Provide the (x, y) coordinate of the cell's center where the given text is located.  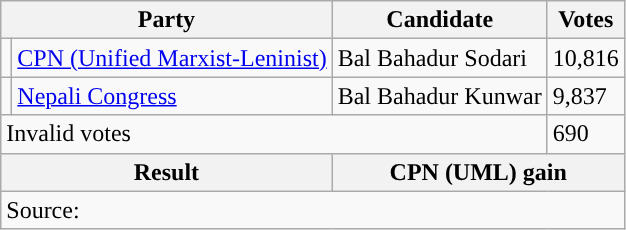
Result (166, 172)
CPN (UML) gain (478, 172)
9,837 (586, 96)
Nepali Congress (172, 96)
10,816 (586, 58)
Source: (313, 210)
Bal Bahadur Kunwar (440, 96)
Party (166, 20)
Bal Bahadur Sodari (440, 58)
CPN (Unified Marxist-Leninist) (172, 58)
Votes (586, 20)
690 (586, 134)
Candidate (440, 20)
Invalid votes (274, 134)
